For the text-containing cell, return its midpoint in (x, y) coordinate format. 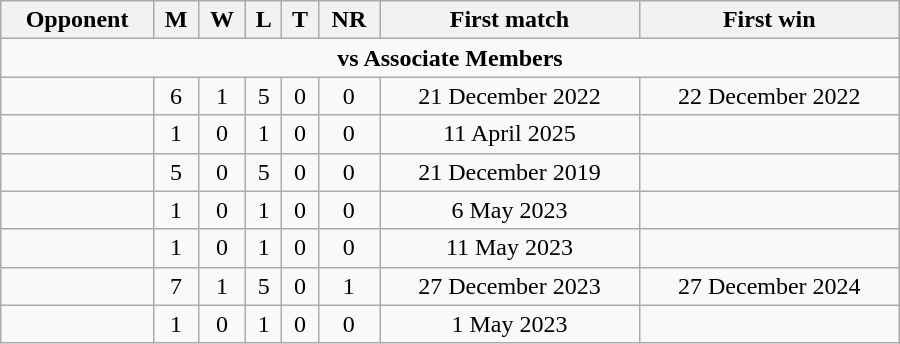
27 December 2023 (510, 286)
11 April 2025 (510, 134)
T (300, 20)
First match (510, 20)
Opponent (78, 20)
L (264, 20)
27 December 2024 (769, 286)
First win (769, 20)
6 (176, 96)
11 May 2023 (510, 248)
1 May 2023 (510, 324)
21 December 2019 (510, 172)
vs Associate Members (450, 58)
7 (176, 286)
21 December 2022 (510, 96)
22 December 2022 (769, 96)
W (222, 20)
M (176, 20)
6 May 2023 (510, 210)
NR (348, 20)
